Scan for the cell matching the given text and deliver its (X, Y) coordinate at center. 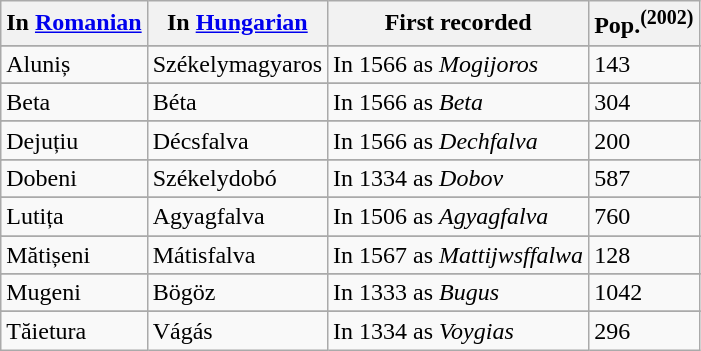
In Hungarian (237, 24)
Lutița (74, 217)
760 (644, 217)
Dobeni (74, 178)
1042 (644, 293)
Vágás (237, 331)
In 1566 as Beta (458, 102)
Mugeni (74, 293)
First recorded (458, 24)
Décsfalva (237, 140)
In 1334 as Dobov (458, 178)
Tăietura (74, 331)
Dejuțiu (74, 140)
In 1333 as Bugus (458, 293)
Székelymagyaros (237, 64)
Bögöz (237, 293)
Pop.(2002) (644, 24)
587 (644, 178)
In 1566 as Mogijoros (458, 64)
In 1566 as Dechfalva (458, 140)
Aluniș (74, 64)
In 1506 as Agyagfalva (458, 217)
200 (644, 140)
Béta (237, 102)
143 (644, 64)
In 1334 as Voygias (458, 331)
Mátisfalva (237, 255)
296 (644, 331)
In Romanian (74, 24)
Beta (74, 102)
Agyagfalva (237, 217)
128 (644, 255)
Mătișeni (74, 255)
In 1567 as Mattijwsffalwa (458, 255)
Székelydobó (237, 178)
304 (644, 102)
